Detect which cell encompasses the target text, then output its [x, y] center coordinate. 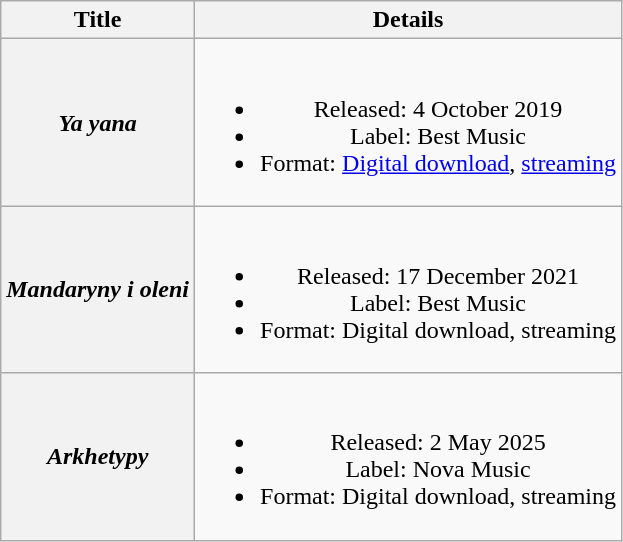
Released: 17 December 2021Label: Best MusicFormat: Digital download, streaming [408, 290]
Mandaryny i oleni [98, 290]
Released: 4 October 2019Label: Best MusicFormat: Digital download, streaming [408, 122]
Title [98, 20]
Ya yana [98, 122]
Released: 2 May 2025Label: Nova MusicFormat: Digital download, streaming [408, 456]
Details [408, 20]
Arkhetypy [98, 456]
